Return (X, Y) of the center of cell containing provided text 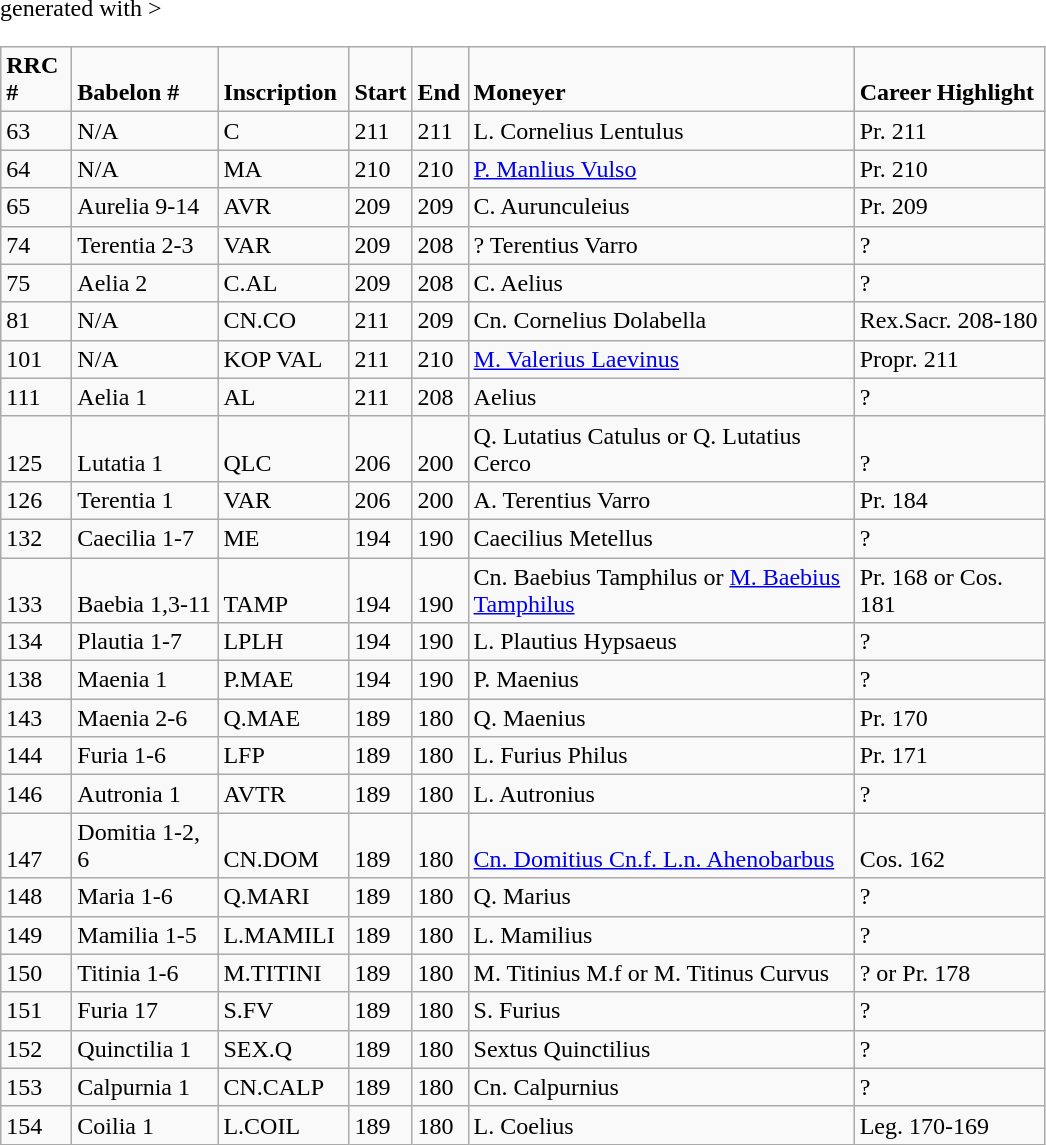
Caecilia 1-7 (145, 538)
Inscription (284, 80)
Baebia 1,3-11 (145, 590)
148 (36, 897)
144 (36, 756)
AVTR (284, 794)
Mamilia 1-5 (145, 935)
LFP (284, 756)
Furia 17 (145, 1011)
81 (36, 321)
P. Maenius (661, 680)
Pr. 171 (950, 756)
Career Highlight (950, 80)
? or Pr. 178 (950, 973)
C. Aurunculeius (661, 207)
151 (36, 1011)
Moneyer (661, 80)
Autronia 1 (145, 794)
Calpurnia 1 (145, 1087)
152 (36, 1049)
Pr. 184 (950, 500)
149 (36, 935)
Pr. 211 (950, 131)
146 (36, 794)
C.AL (284, 283)
Maenia 2-6 (145, 718)
Rex.Sacr. 208-180 (950, 321)
Cn. Cornelius Dolabella (661, 321)
Furia 1-6 (145, 756)
Caecilius Metellus (661, 538)
CN.DOM (284, 846)
125 (36, 448)
CN.CALP (284, 1087)
Cos. 162 (950, 846)
L. Autronius (661, 794)
M. Valerius Laevinus (661, 359)
CN.CO (284, 321)
Lutatia 1 (145, 448)
147 (36, 846)
126 (36, 500)
143 (36, 718)
? Terentius Varro (661, 245)
S. Furius (661, 1011)
Pr. 170 (950, 718)
L.COIL (284, 1125)
Leg. 170-169 (950, 1125)
Aelia 1 (145, 397)
MA (284, 169)
Q. Marius (661, 897)
L. Furius Philus (661, 756)
KOP VAL (284, 359)
138 (36, 680)
154 (36, 1125)
65 (36, 207)
64 (36, 169)
Cn. Baebius Tamphilus or M. Baebius Tamphilus (661, 590)
L. Coelius (661, 1125)
101 (36, 359)
L.MAMILI (284, 935)
End (440, 80)
Terentia 1 (145, 500)
L. Mamilius (661, 935)
134 (36, 642)
ME (284, 538)
C. Aelius (661, 283)
Plautia 1-7 (145, 642)
C (284, 131)
Aelius (661, 397)
Pr. 210 (950, 169)
Q. Lutatius Catulus or Q. Lutatius Cerco (661, 448)
Sextus Quinctilius (661, 1049)
S.FV (284, 1011)
Maria 1-6 (145, 897)
M. Titinius M.f or M. Titinus Curvus (661, 973)
74 (36, 245)
QLC (284, 448)
133 (36, 590)
Maenia 1 (145, 680)
Pr. 209 (950, 207)
63 (36, 131)
Babelon # (145, 80)
AVR (284, 207)
Aelia 2 (145, 283)
Aurelia 9-14 (145, 207)
M.TITINI (284, 973)
Q.MARI (284, 897)
Cn. Calpurnius (661, 1087)
TAMP (284, 590)
Start (380, 80)
L. Plautius Hypsaeus (661, 642)
132 (36, 538)
Terentia 2-3 (145, 245)
AL (284, 397)
A. Terentius Varro (661, 500)
111 (36, 397)
Domitia 1-2, 6 (145, 846)
75 (36, 283)
Coilia 1 (145, 1125)
L. Cornelius Lentulus (661, 131)
LPLH (284, 642)
Q.MAE (284, 718)
Quinctilia 1 (145, 1049)
P.MAE (284, 680)
P. Manlius Vulso (661, 169)
Cn. Domitius Cn.f. L.n. Ahenobarbus (661, 846)
150 (36, 973)
SEX.Q (284, 1049)
Q. Maenius (661, 718)
Titinia 1-6 (145, 973)
153 (36, 1087)
Pr. 168 or Cos. 181 (950, 590)
Propr. 211 (950, 359)
RRC # (36, 80)
